From the cell containing the given text, extract its center point as (x, y) coordinate. 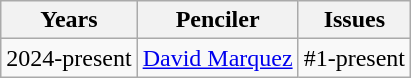
Penciler (218, 20)
#1-present (354, 58)
2024-present (69, 58)
David Marquez (218, 58)
Issues (354, 20)
Years (69, 20)
